Detect which cell encompasses the target text, then output its [x, y] center coordinate. 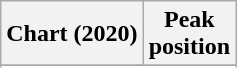
Chart (2020) [72, 34]
Peakposition [189, 34]
